Determine the (x, y) coordinate at the center of the cell enclosing the given text.  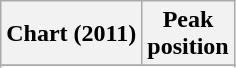
Peakposition (188, 34)
Chart (2011) (72, 34)
